Pinpoint the cell where the given text exists, returning its [x, y] midpoint coordinate. 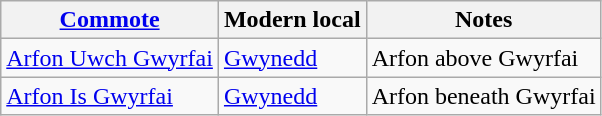
Arfon above Gwyrfai [484, 58]
Commote [110, 20]
Notes [484, 20]
Arfon Uwch Gwyrfai [110, 58]
Arfon beneath Gwyrfai [484, 96]
Arfon Is Gwyrfai [110, 96]
Modern local [292, 20]
